Find where the given text appears and provide that cell's center as (X, Y) coordinate. 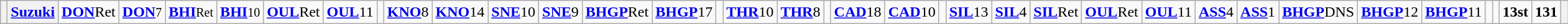
BHGP11 (1454, 12)
THR10 (750, 12)
CAD18 (858, 12)
KNO8 (408, 12)
SNE10 (514, 12)
BHGP12 (1390, 12)
BHGPDNS (1318, 12)
SNE9 (561, 12)
SIL13 (969, 12)
13st (1515, 12)
131 (1547, 12)
SILRet (1056, 12)
BHGPRet (617, 12)
BHI10 (240, 12)
THR8 (801, 12)
BHIRet (191, 12)
SIL4 (1011, 12)
ASS4 (1216, 12)
CAD10 (911, 12)
Suzuki (33, 12)
DONRet (89, 12)
ASS1 (1258, 12)
KNO14 (460, 12)
BHGP17 (684, 12)
DON7 (142, 12)
